Scan for the cell matching the given text and deliver its (X, Y) coordinate at center. 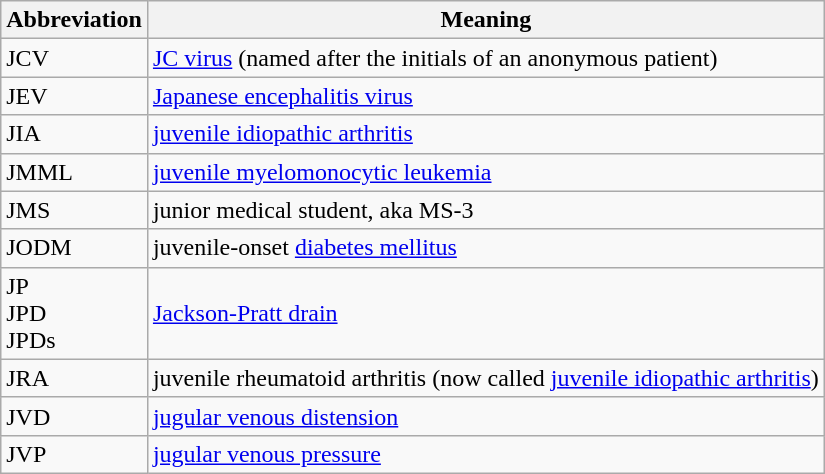
JIA (74, 134)
JC virus (named after the initials of an anonymous patient) (486, 58)
junior medical student, aka MS-3 (486, 210)
juvenile myelomonocytic leukemia (486, 172)
jugular venous pressure (486, 454)
JMML (74, 172)
juvenile-onset diabetes mellitus (486, 248)
JRA (74, 378)
Japanese encephalitis virus (486, 96)
jugular venous distension (486, 416)
Jackson-Pratt drain (486, 313)
juvenile idiopathic arthritis (486, 134)
JP JPD JPDs (74, 313)
JEV (74, 96)
juvenile rheumatoid arthritis (now called juvenile idiopathic arthritis) (486, 378)
Meaning (486, 20)
JMS (74, 210)
JVD (74, 416)
JODM (74, 248)
Abbreviation (74, 20)
JVP (74, 454)
JCV (74, 58)
